Search for the cell housing the specified text and yield its [x, y] center coordinate. 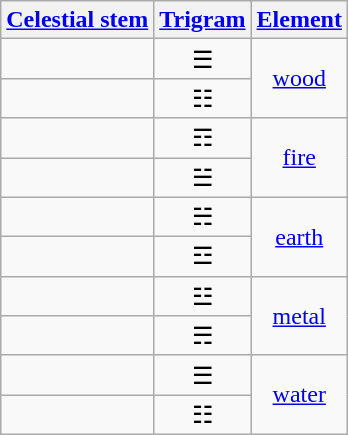
water [299, 394]
Element [299, 20]
Trigram [202, 20]
☳ [202, 296]
metal [299, 316]
☶ [202, 138]
☲ [202, 257]
☴ [202, 336]
earth [299, 236]
wood [299, 78]
Celestial stem [78, 20]
☵ [202, 217]
fire [299, 158]
☱ [202, 178]
